Search for the cell housing the specified text and yield its (X, Y) center coordinate. 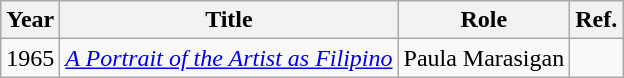
1965 (30, 58)
Role (484, 20)
A Portrait of the Artist as Filipino (229, 58)
Ref. (596, 20)
Year (30, 20)
Title (229, 20)
Paula Marasigan (484, 58)
